Capture the cell that displays the provided text and extract its (x, y) central coordinate. 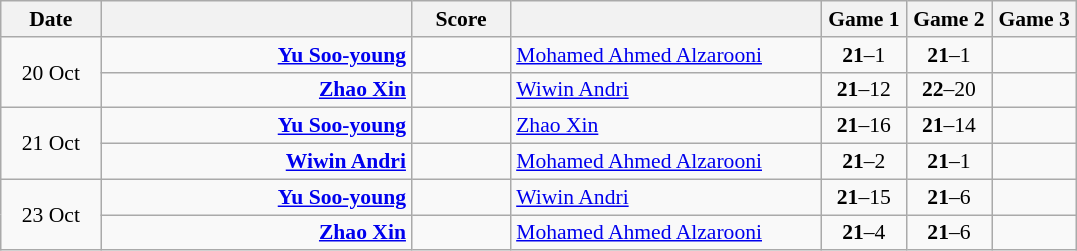
21–16 (864, 126)
23 Oct (51, 214)
21 Oct (51, 144)
Date (51, 19)
21–2 (864, 162)
21–12 (864, 90)
20 Oct (51, 72)
21–4 (864, 233)
21–14 (948, 126)
21–15 (864, 197)
Game 2 (948, 19)
Score (461, 19)
22–20 (948, 90)
Game 3 (1034, 19)
Game 1 (864, 19)
